For the text-containing cell, return its midpoint in [x, y] coordinate format. 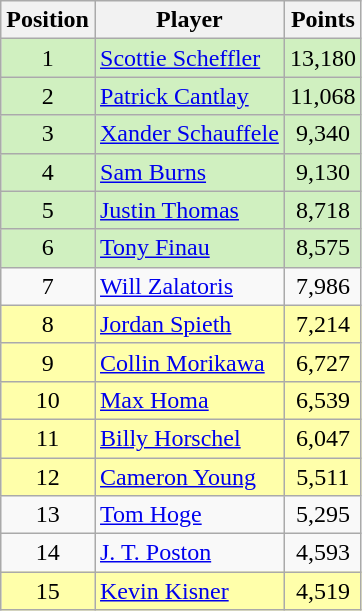
8,575 [322, 248]
4,519 [322, 591]
Justin Thomas [189, 210]
8,718 [322, 210]
5,511 [322, 477]
15 [48, 591]
9 [48, 362]
Patrick Cantlay [189, 96]
5 [48, 210]
Position [48, 20]
8 [48, 324]
J. T. Poston [189, 553]
Tony Finau [189, 248]
1 [48, 58]
Xander Schauffele [189, 134]
7 [48, 286]
6,047 [322, 438]
Cameron Young [189, 477]
6,727 [322, 362]
Sam Burns [189, 172]
2 [48, 96]
Billy Horschel [189, 438]
Will Zalatoris [189, 286]
13,180 [322, 58]
7,986 [322, 286]
Jordan Spieth [189, 324]
6,539 [322, 400]
14 [48, 553]
13 [48, 515]
Player [189, 20]
Points [322, 20]
4,593 [322, 553]
9,130 [322, 172]
5,295 [322, 515]
3 [48, 134]
9,340 [322, 134]
4 [48, 172]
12 [48, 477]
Tom Hoge [189, 515]
Max Homa [189, 400]
10 [48, 400]
Collin Morikawa [189, 362]
6 [48, 248]
Kevin Kisner [189, 591]
11 [48, 438]
7,214 [322, 324]
Scottie Scheffler [189, 58]
11,068 [322, 96]
